For the text-containing cell, return its midpoint in [x, y] coordinate format. 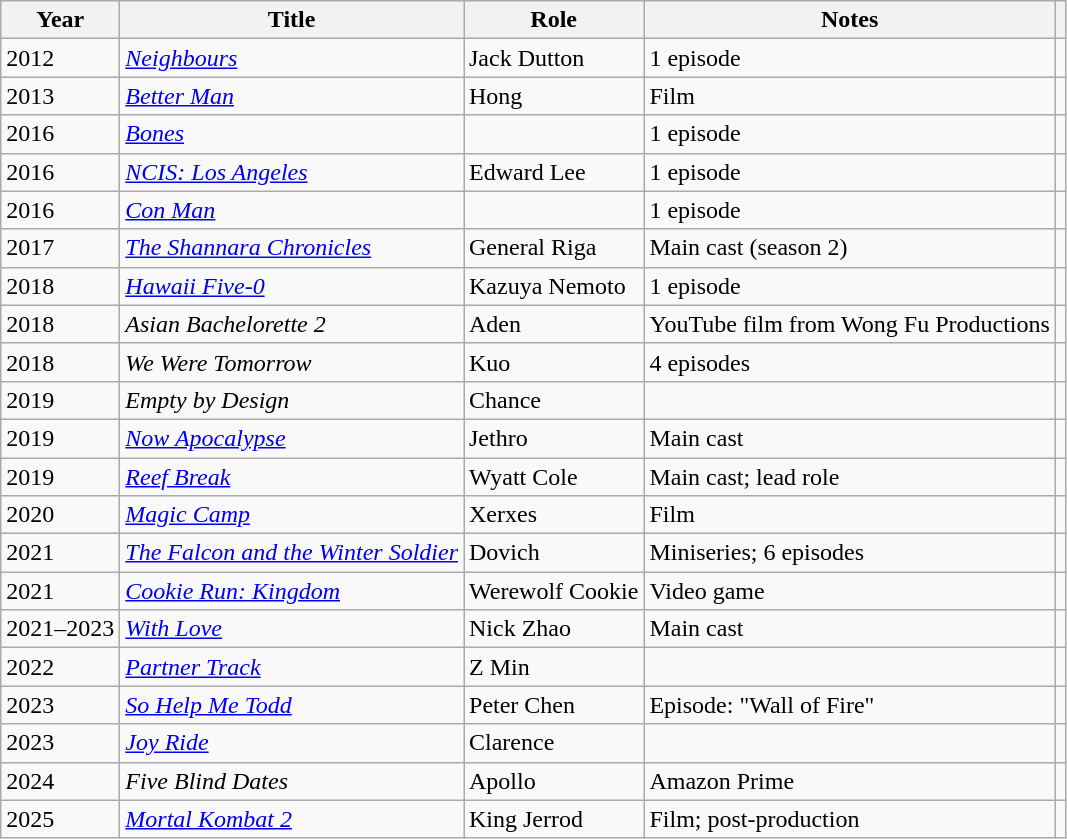
Edward Lee [554, 172]
Reef Break [292, 477]
Now Apocalypse [292, 438]
Hong [554, 96]
Five Blind Dates [292, 781]
Mortal Kombat 2 [292, 819]
So Help Me Todd [292, 705]
Asian Bachelorette 2 [292, 324]
Miniseries; 6 episodes [850, 553]
YouTube film from Wong Fu Productions [850, 324]
General Riga [554, 248]
Better Man [292, 96]
Notes [850, 20]
2024 [60, 781]
Partner Track [292, 667]
NCIS: Los Angeles [292, 172]
Empty by Design [292, 400]
The Falcon and the Winter Soldier [292, 553]
Year [60, 20]
2021–2023 [60, 629]
2025 [60, 819]
Film; post-production [850, 819]
Jethro [554, 438]
2017 [60, 248]
Peter Chen [554, 705]
Jack Dutton [554, 58]
Apollo [554, 781]
Amazon Prime [850, 781]
We Were Tomorrow [292, 362]
Video game [850, 591]
Hawaii Five-0 [292, 286]
4 episodes [850, 362]
Aden [554, 324]
Magic Camp [292, 515]
Episode: "Wall of Fire" [850, 705]
Neighbours [292, 58]
Title [292, 20]
The Shannara Chronicles [292, 248]
Kuo [554, 362]
Main cast; lead role [850, 477]
Bones [292, 134]
With Love [292, 629]
Main cast (season 2) [850, 248]
Nick Zhao [554, 629]
Cookie Run: Kingdom [292, 591]
2022 [60, 667]
Chance [554, 400]
Joy Ride [292, 743]
2012 [60, 58]
2020 [60, 515]
Kazuya Nemoto [554, 286]
Dovich [554, 553]
Z Min [554, 667]
Wyatt Cole [554, 477]
Werewolf Cookie [554, 591]
Clarence [554, 743]
Role [554, 20]
King Jerrod [554, 819]
2013 [60, 96]
Xerxes [554, 515]
Con Man [292, 210]
